Pinpoint the cell where the given text exists, returning its (X, Y) midpoint coordinate. 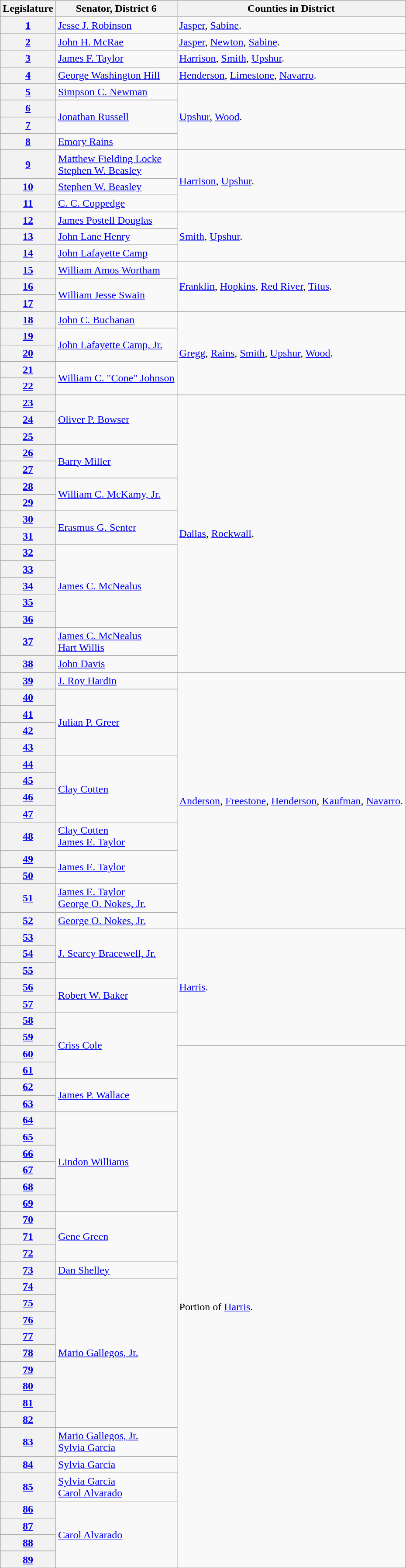
Clay CottenJames E. Taylor (116, 836)
2 (28, 42)
29 (28, 503)
John C. Buchanan (116, 320)
43 (28, 747)
31 (28, 536)
3 (28, 59)
30 (28, 519)
77 (28, 1336)
James Postell Douglas (116, 220)
10 (28, 187)
C. C. Coppedge (116, 203)
James F. Taylor (116, 59)
Jasper, Sabine. (291, 25)
John Lane Henry (116, 237)
Simpson C. Newman (116, 92)
Smith, Upshur. (291, 236)
82 (28, 1419)
28 (28, 486)
40 (28, 697)
60 (28, 1053)
Jesse J. Robinson (116, 25)
John Lafayette Camp, Jr. (116, 345)
38 (28, 664)
6 (28, 108)
85 (28, 1487)
Dallas, Rockwall. (291, 533)
78 (28, 1353)
Jasper, Newton, Sabine. (291, 42)
Sylvia Garcia (116, 1464)
Mario Gallegos, Jr.Sylvia Garcia (116, 1442)
Dan Shelley (116, 1270)
Sylvia GarciaCarol Alvarado (116, 1487)
Counties in District (291, 9)
46 (28, 797)
42 (28, 730)
21 (28, 370)
Harris. (291, 987)
17 (28, 303)
Robert W. Baker (116, 995)
Harrison, Smith, Upshur. (291, 59)
57 (28, 1004)
26 (28, 453)
John H. McRae (116, 42)
52 (28, 921)
74 (28, 1286)
37 (28, 641)
Matthew Fielding LockeStephen W. Beasley (116, 164)
83 (28, 1442)
62 (28, 1087)
Harrison, Upshur. (291, 181)
44 (28, 764)
William C. "Cone" Johnson (116, 378)
64 (28, 1120)
Legislature (28, 9)
William Jesse Swain (116, 295)
51 (28, 898)
4 (28, 75)
J. Searcy Bracewell, Jr. (116, 954)
James C. McNealusHart Willis (116, 641)
7 (28, 125)
14 (28, 253)
68 (28, 1187)
41 (28, 714)
Carol Alvarado (116, 1534)
65 (28, 1137)
Mario Gallegos, Jr. (116, 1353)
Franklin, Hopkins, Red River, Titus. (291, 287)
Henderson, Limestone, Navarro. (291, 75)
23 (28, 403)
66 (28, 1153)
32 (28, 553)
Criss Cole (116, 1045)
8 (28, 142)
15 (28, 270)
11 (28, 203)
James P. Wallace (116, 1095)
72 (28, 1253)
27 (28, 469)
George Washington Hill (116, 75)
5 (28, 92)
53 (28, 937)
76 (28, 1320)
J. Roy Hardin (116, 681)
63 (28, 1104)
87 (28, 1526)
36 (28, 619)
55 (28, 970)
35 (28, 602)
67 (28, 1170)
George O. Nokes, Jr. (116, 921)
Jonathan Russell (116, 117)
12 (28, 220)
33 (28, 569)
James E. TaylorGeorge O. Nokes, Jr. (116, 898)
18 (28, 320)
88 (28, 1543)
70 (28, 1220)
William C. McKamy, Jr. (116, 495)
16 (28, 287)
Gregg, Rains, Smith, Upshur, Wood. (291, 353)
John Davis (116, 664)
Gene Green (116, 1236)
Stephen W. Beasley (116, 187)
25 (28, 436)
Lindon Williams (116, 1162)
9 (28, 164)
84 (28, 1464)
19 (28, 336)
James C. McNealus (116, 586)
Clay Cotten (116, 789)
86 (28, 1509)
47 (28, 814)
75 (28, 1303)
Erasmus G. Senter (116, 528)
73 (28, 1270)
71 (28, 1236)
William Amos Wortham (116, 270)
79 (28, 1370)
54 (28, 954)
22 (28, 386)
69 (28, 1203)
49 (28, 859)
20 (28, 353)
Senator, District 6 (116, 9)
58 (28, 1020)
1 (28, 25)
Upshur, Wood. (291, 117)
James E. Taylor (116, 867)
Portion of Harris. (291, 1306)
13 (28, 237)
34 (28, 586)
81 (28, 1403)
39 (28, 681)
24 (28, 419)
Anderson, Freestone, Henderson, Kaufman, Navarro. (291, 800)
56 (28, 987)
Oliver P. Bowser (116, 419)
Julian P. Greer (116, 722)
John Lafayette Camp (116, 253)
45 (28, 781)
59 (28, 1037)
80 (28, 1386)
48 (28, 836)
Barry Miller (116, 461)
61 (28, 1070)
89 (28, 1559)
Emory Rains (116, 142)
50 (28, 876)
